Capture the cell that displays the provided text and extract its [x, y] central coordinate. 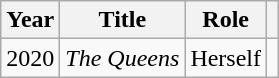
The Queens [122, 58]
2020 [30, 58]
Year [30, 20]
Title [122, 20]
Herself [226, 58]
Role [226, 20]
